Detect which cell encompasses the target text, then output its (X, Y) center coordinate. 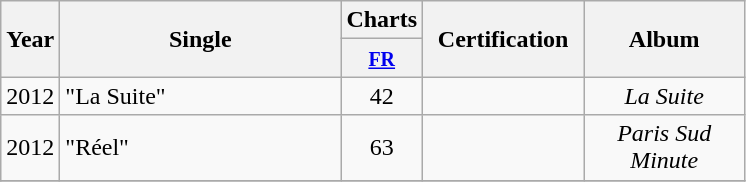
La Suite (664, 96)
Certification (504, 39)
FR (382, 58)
63 (382, 148)
Paris Sud Minute (664, 148)
"Réel" (200, 148)
Year (30, 39)
Single (200, 39)
Album (664, 39)
Charts (382, 20)
"La Suite" (200, 96)
42 (382, 96)
